Pinpoint the cell where the given text exists, returning its [x, y] midpoint coordinate. 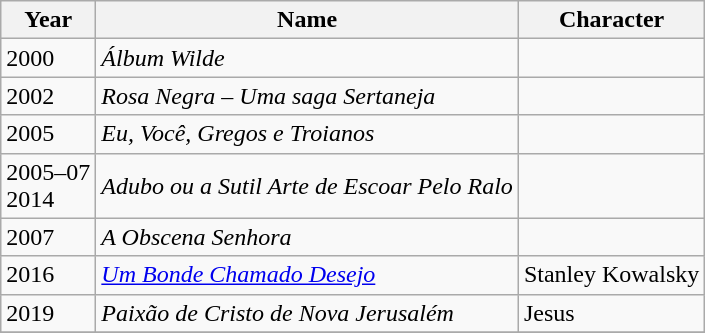
Paixão de Cristo de Nova Jerusalém [308, 313]
Adubo ou a Sutil Arte de Escoar Pelo Ralo [308, 186]
2019 [48, 313]
Rosa Negra – Uma saga Sertaneja [308, 96]
2005–072014 [48, 186]
Name [308, 20]
Stanley Kowalsky [611, 275]
Eu, Você, Gregos e Troianos [308, 134]
Character [611, 20]
2007 [48, 237]
A Obscena Senhora [308, 237]
Year [48, 20]
2000 [48, 58]
Álbum Wilde [308, 58]
2002 [48, 96]
Jesus [611, 313]
2016 [48, 275]
Um Bonde Chamado Desejo [308, 275]
2005 [48, 134]
